Search for the cell housing the specified text and yield its (x, y) center coordinate. 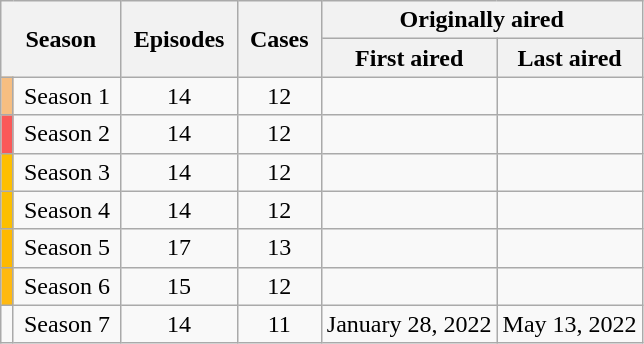
11 (279, 324)
Season 5 (67, 248)
Season 2 (67, 134)
Cases (279, 39)
Season 6 (67, 286)
May 13, 2022 (570, 324)
17 (179, 248)
Episodes (179, 39)
Season 4 (67, 210)
13 (279, 248)
Season 3 (67, 172)
Season 1 (67, 96)
Season (61, 39)
15 (179, 286)
Last aired (570, 58)
January 28, 2022 (409, 324)
First aired (409, 58)
Originally aired (482, 20)
Season 7 (67, 324)
